Output the (X, Y) coordinate of the center of the cell containing the given text.  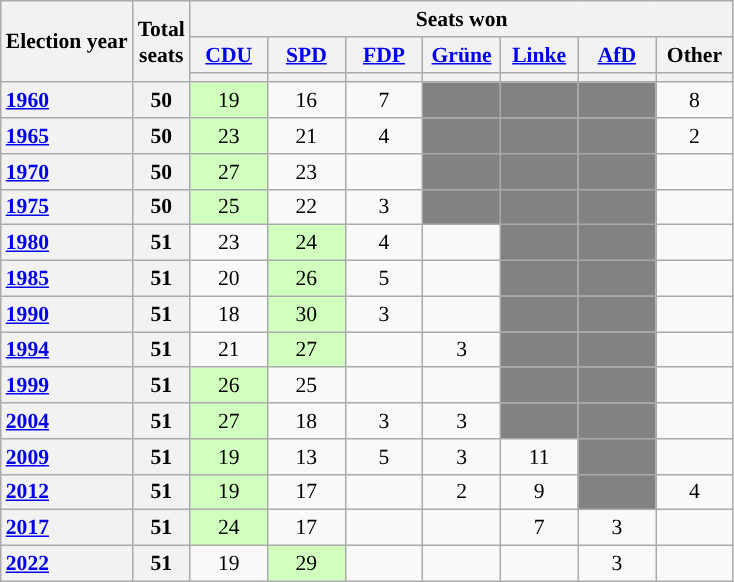
16 (307, 101)
2017 (67, 528)
1980 (67, 243)
2004 (67, 421)
1985 (67, 279)
1970 (67, 172)
2022 (67, 564)
Linke (539, 55)
22 (307, 207)
1994 (67, 350)
2012 (67, 492)
SPD (307, 55)
Seats won (462, 19)
20 (229, 279)
Election year (67, 42)
30 (307, 314)
9 (539, 492)
AfD (617, 55)
1999 (67, 386)
1965 (67, 136)
1990 (67, 314)
2009 (67, 457)
8 (695, 101)
FDP (384, 55)
Totalseats (162, 42)
1975 (67, 207)
Grüne (462, 55)
1960 (67, 101)
13 (307, 457)
CDU (229, 55)
29 (307, 564)
Other (695, 55)
11 (539, 457)
